Scan for the cell matching the given text and deliver its (x, y) coordinate at center. 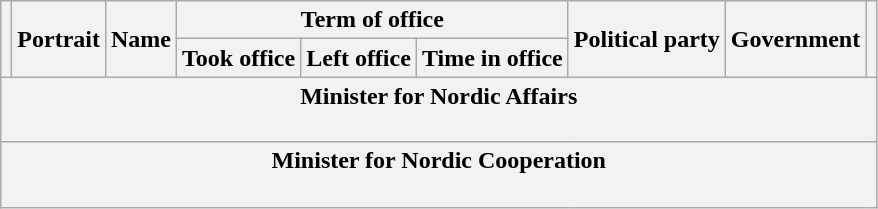
Left office (359, 58)
Portrait (59, 39)
Took office (239, 58)
Government (795, 39)
Minister for Nordic Affairs (439, 110)
Term of office (373, 20)
Minister for Nordic Cooperation (439, 174)
Political party (646, 39)
Name (140, 39)
Time in office (492, 58)
